For the text-containing cell, return its midpoint in [x, y] coordinate format. 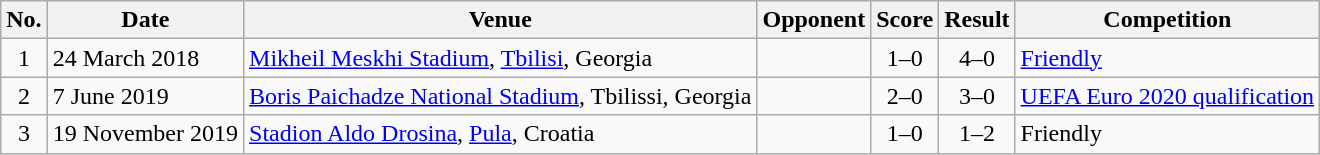
2 [24, 96]
24 March 2018 [145, 58]
2–0 [905, 96]
3–0 [977, 96]
1–2 [977, 134]
UEFA Euro 2020 qualification [1168, 96]
Opponent [814, 20]
No. [24, 20]
1 [24, 58]
Score [905, 20]
3 [24, 134]
Venue [500, 20]
Result [977, 20]
Boris Paichadze National Stadium, Tbilissi, Georgia [500, 96]
19 November 2019 [145, 134]
Mikheil Meskhi Stadium, Tbilisi, Georgia [500, 58]
Date [145, 20]
Stadion Aldo Drosina, Pula, Croatia [500, 134]
Competition [1168, 20]
7 June 2019 [145, 96]
4–0 [977, 58]
